Capture the cell that displays the provided text and extract its [X, Y] central coordinate. 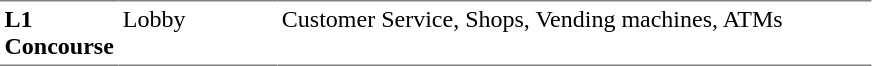
Customer Service, Shops, Vending machines, ATMs [574, 33]
Lobby [198, 33]
L1Concourse [59, 33]
